Find where the given text appears and provide that cell's center as [x, y] coordinate. 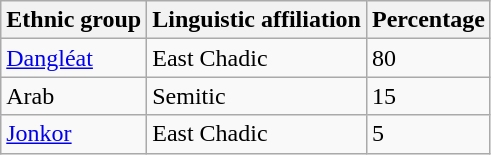
Jonkor [74, 134]
Linguistic affiliation [257, 20]
Arab [74, 96]
Semitic [257, 96]
80 [428, 58]
5 [428, 134]
Ethnic group [74, 20]
Percentage [428, 20]
15 [428, 96]
Dangléat [74, 58]
